Provide the (x, y) coordinate of the cell's center where the given text is located.  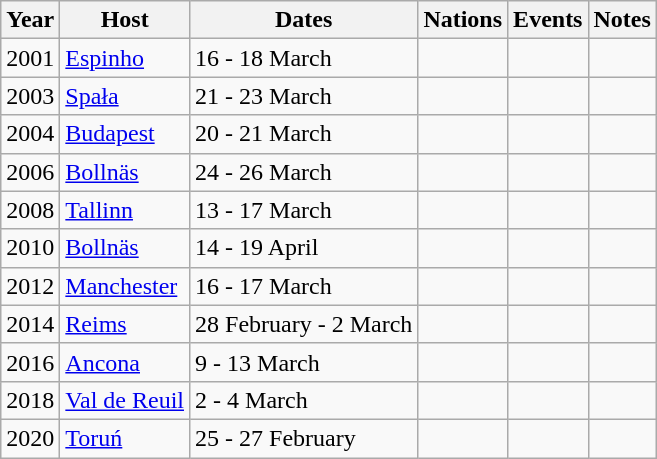
Notes (622, 20)
2016 (30, 362)
Val de Reuil (125, 400)
Toruń (125, 438)
Budapest (125, 134)
Spała (125, 96)
Events (548, 20)
2004 (30, 134)
25 - 27 February (304, 438)
2003 (30, 96)
Manchester (125, 286)
Reims (125, 324)
2001 (30, 58)
2020 (30, 438)
2012 (30, 286)
2010 (30, 248)
16 - 18 March (304, 58)
2018 (30, 400)
2008 (30, 210)
Year (30, 20)
Tallinn (125, 210)
14 - 19 April (304, 248)
Ancona (125, 362)
2014 (30, 324)
20 - 21 March (304, 134)
21 - 23 March (304, 96)
Nations (463, 20)
13 - 17 March (304, 210)
Dates (304, 20)
2006 (30, 172)
16 - 17 March (304, 286)
24 - 26 March (304, 172)
Espinho (125, 58)
Host (125, 20)
9 - 13 March (304, 362)
28 February - 2 March (304, 324)
2 - 4 March (304, 400)
